Pinpoint the cell where the given text exists, returning its [X, Y] midpoint coordinate. 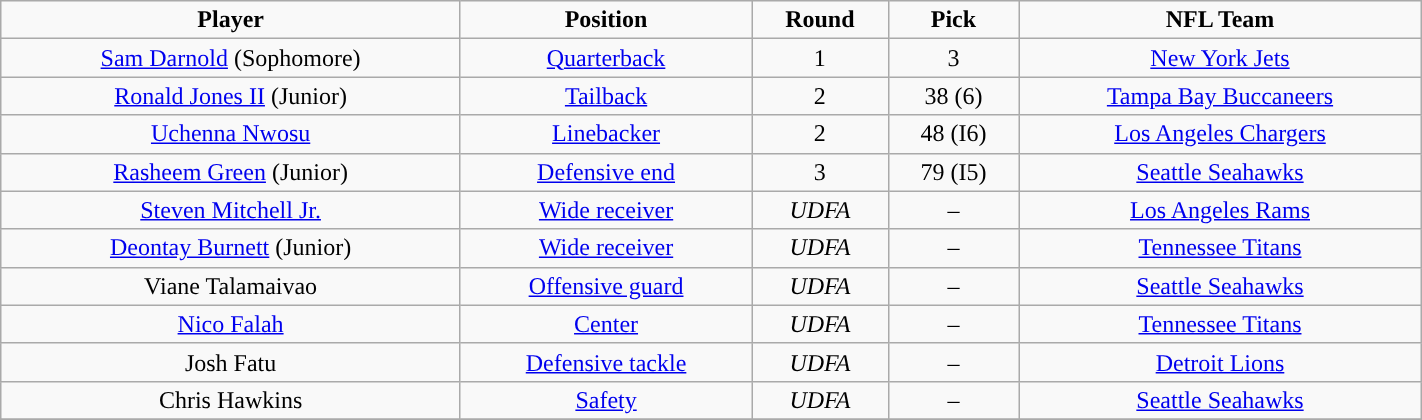
Los Angeles Chargers [1220, 134]
Viane Talamaivao [231, 286]
Ronald Jones II (Junior) [231, 96]
Chris Hawkins [231, 400]
1 [820, 58]
38 (6) [954, 96]
Detroit Lions [1220, 362]
Defensive end [606, 172]
79 (I5) [954, 172]
Nico Falah [231, 324]
Safety [606, 400]
Tailback [606, 96]
New York Jets [1220, 58]
Uchenna Nwosu [231, 134]
Deontay Burnett (Junior) [231, 248]
Defensive tackle [606, 362]
Steven Mitchell Jr. [231, 210]
48 (I6) [954, 134]
Position [606, 20]
Quarterback [606, 58]
NFL Team [1220, 20]
Center [606, 324]
Los Angeles Rams [1220, 210]
Sam Darnold (Sophomore) [231, 58]
Player [231, 20]
Linebacker [606, 134]
Tampa Bay Buccaneers [1220, 96]
Offensive guard [606, 286]
Rasheem Green (Junior) [231, 172]
Round [820, 20]
Pick [954, 20]
Josh Fatu [231, 362]
